Pinpoint the cell where the given text exists, returning its [X, Y] midpoint coordinate. 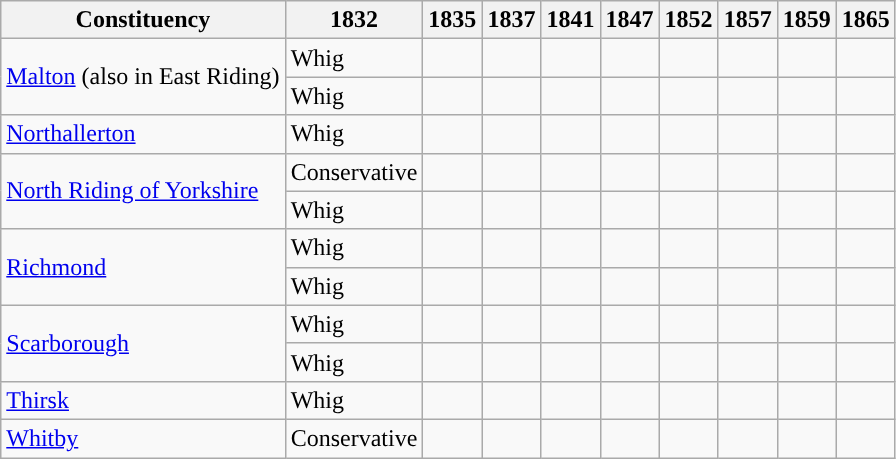
1835 [452, 20]
1837 [512, 20]
Thirsk [143, 400]
Northallerton [143, 134]
1857 [748, 20]
1859 [806, 20]
Scarborough [143, 343]
North Riding of Yorkshire [143, 191]
1852 [688, 20]
Constituency [143, 20]
1832 [354, 20]
1865 [866, 20]
Malton (also in East Riding) [143, 77]
1847 [630, 20]
Whitby [143, 438]
1841 [570, 20]
Richmond [143, 267]
